Identify which cell holds the provided text, then report its (x, y) central coordinate. 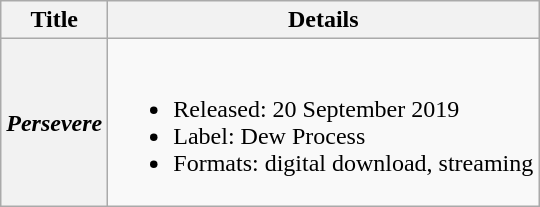
Released: 20 September 2019Label: Dew ProcessFormats: digital download, streaming (324, 122)
Title (54, 20)
Persevere (54, 122)
Details (324, 20)
